Output the [x, y] coordinate of the center of the cell containing the given text.  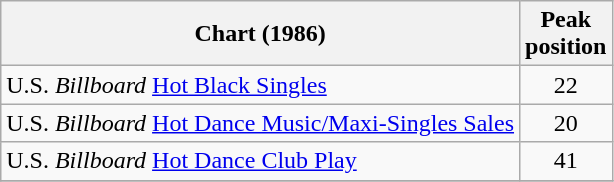
U.S. Billboard Hot Dance Club Play [260, 161]
20 [566, 123]
41 [566, 161]
U.S. Billboard Hot Black Singles [260, 85]
Peakposition [566, 34]
U.S. Billboard Hot Dance Music/Maxi-Singles Sales [260, 123]
Chart (1986) [260, 34]
22 [566, 85]
